Pinpoint the cell where the given text exists, returning its (x, y) midpoint coordinate. 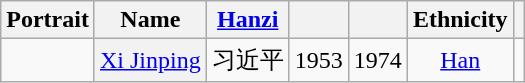
1953 (318, 60)
Portrait (48, 20)
习近平 (248, 60)
Ethnicity (460, 20)
Xi Jinping (150, 60)
Han (460, 60)
Hanzi (248, 20)
Name (150, 20)
1974 (378, 60)
